Find where the given text appears and provide that cell's center as [X, Y] coordinate. 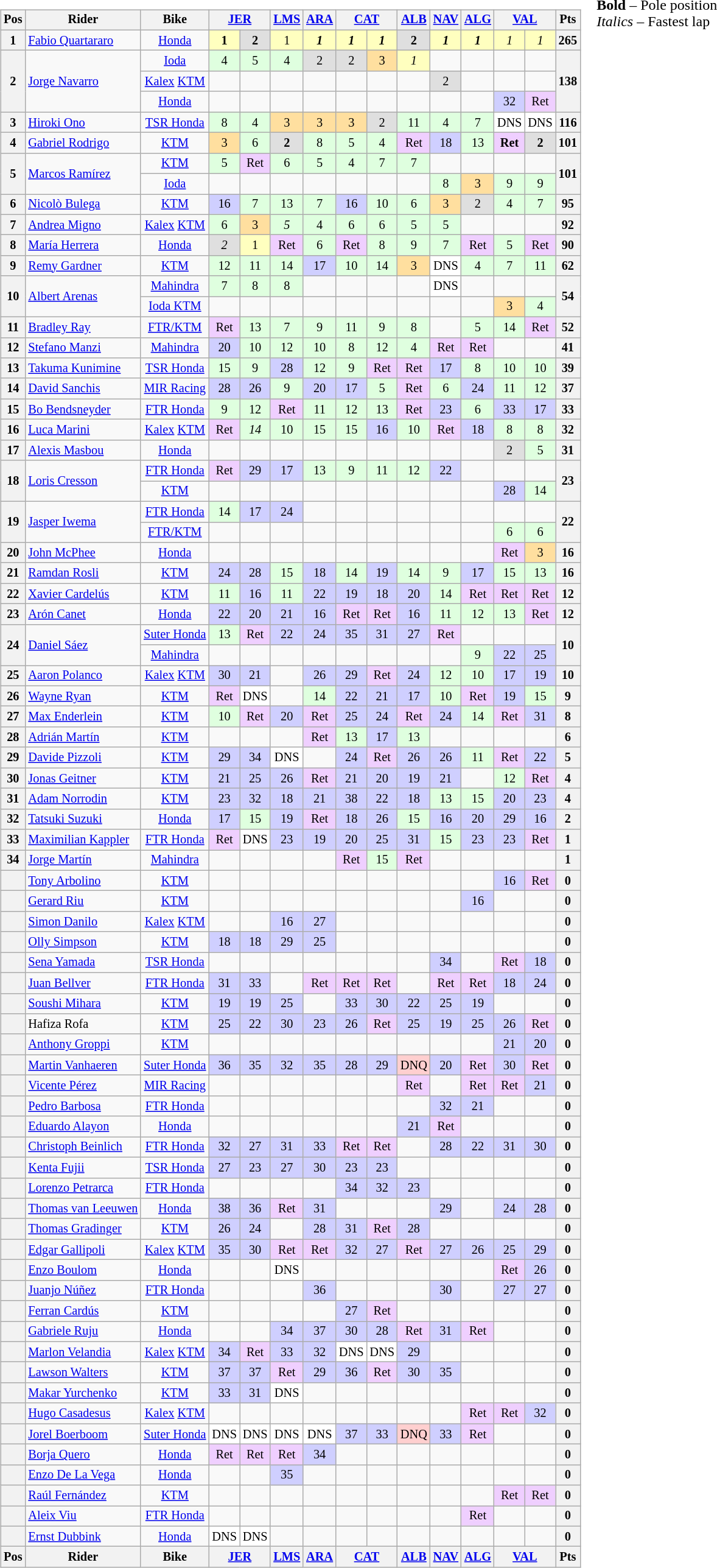
Xavier Cardelús [83, 594]
Anthony Groppi [83, 1044]
92 [568, 225]
116 [568, 122]
María Herrera [83, 245]
Aleix Viu [83, 1516]
Martin Vanhaeren [83, 1065]
90 [568, 245]
Adam Norrodin [83, 799]
Bo Bendsneyder [83, 409]
Eduardo Alayon [83, 1127]
Bradley Ray [83, 327]
Edgar Gallipoli [83, 1250]
Pedro Barbosa [83, 1106]
Alexis Masbou [83, 450]
138 [568, 82]
54 [568, 296]
Lorenzo Petrarca [83, 1188]
Tatsuki Suzuki [83, 819]
Hugo Casadesus [83, 1413]
Adrián Martín [83, 737]
Gerard Riu [83, 901]
39 [568, 368]
Ferran Cardús [83, 1311]
Vicente Pérez [83, 1086]
Gabriele Ruju [83, 1332]
Marcos Ramírez [83, 173]
Andrea Migno [83, 225]
Juan Bellver [83, 983]
David Sanchis [83, 388]
Jorel Boerboom [83, 1434]
Ernst Dubbink [83, 1536]
Davide Pizzoli [83, 758]
Max Enderlein [83, 717]
Wayne Ryan [83, 696]
Simon Danilo [83, 922]
Ioda KTM [175, 307]
Juanjo Núñez [83, 1290]
Raúl Fernández [83, 1496]
41 [568, 348]
Daniel Sáez [83, 644]
Sena Yamada [83, 963]
Thomas Gradinger [83, 1229]
Remy Gardner [83, 266]
Takuma Kunimine [83, 368]
Thomas van Leeuwen [83, 1209]
Kenta Fujii [83, 1167]
Ramdan Rosli [83, 573]
Olly Simpson [83, 942]
Borja Quero [83, 1455]
52 [568, 327]
Stefano Manzi [83, 348]
Soushi Mihara [83, 1004]
Christoph Beinlich [83, 1147]
Maximilian Kappler [83, 840]
Aaron Polanco [83, 676]
Enzo De La Vega [83, 1475]
62 [568, 266]
Hiroki Ono [83, 122]
Tony Arbolino [83, 881]
Luca Marini [83, 430]
Loris Cresson [83, 481]
Fabio Quartararo [83, 40]
Jorge Navarro [83, 82]
Marlon Velandia [83, 1352]
Jonas Geitner [83, 778]
Jasper Iwema [83, 521]
95 [568, 205]
Hafiza Rofa [83, 1024]
John McPhee [83, 553]
Albert Arenas [83, 296]
Enzo Boulom [83, 1270]
Arón Canet [83, 614]
Gabriel Rodrigo [83, 143]
Jorge Martín [83, 860]
Lawson Walters [83, 1373]
265 [568, 40]
Makar Yurchenko [83, 1393]
Nicolò Bulega [83, 205]
